For the text-containing cell, return its midpoint in (X, Y) coordinate format. 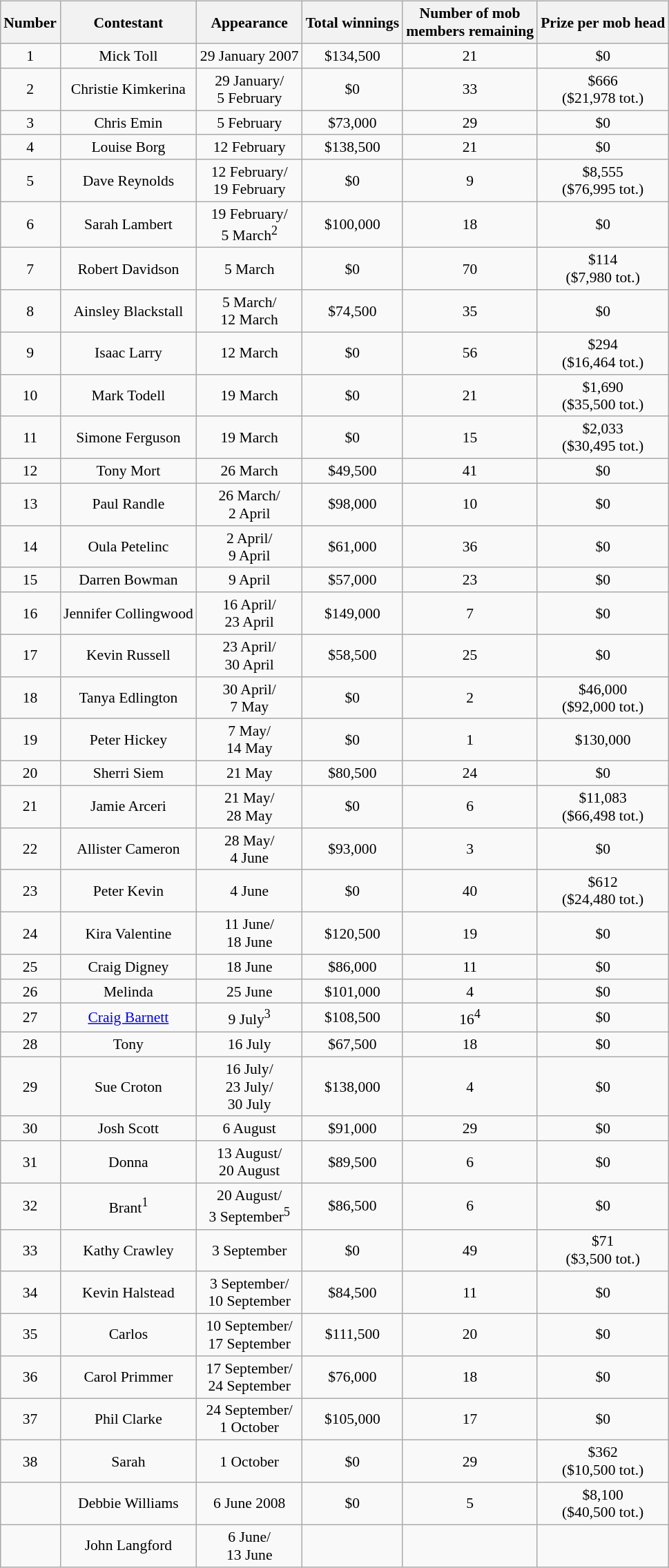
12 February/19 February (250, 181)
8 (30, 311)
Mick Toll (128, 56)
$134,500 (353, 56)
$100,000 (353, 225)
28 (30, 1044)
27 (30, 1017)
12 February (250, 147)
41 (469, 471)
$612($24,480 tot.) (603, 890)
$80,500 (353, 774)
16 (30, 613)
3 September (250, 1251)
Debbie Williams (128, 1503)
Josh Scott (128, 1128)
Melinda (128, 991)
$76,000 (353, 1376)
$362($10,500 tot.) (603, 1462)
$58,500 (353, 656)
Brant1 (128, 1206)
$138,500 (353, 147)
$11,083($66,498 tot.) (603, 806)
26 March (250, 471)
$149,000 (353, 613)
John Langford (128, 1546)
$2,033($30,495 tot.) (603, 438)
Ainsley Blackstall (128, 311)
22 (30, 849)
$84,500 (353, 1292)
Sarah (128, 1462)
13 (30, 504)
21 May/28 May (250, 806)
$49,500 (353, 471)
16 April/23 April (250, 613)
$108,500 (353, 1017)
$101,000 (353, 991)
$8,555($76,995 tot.) (603, 181)
$120,500 (353, 933)
Darren Bowman (128, 580)
6 June/13 June (250, 1546)
3 September/10 September (250, 1292)
40 (469, 890)
16 July (250, 1044)
10 September/17 September (250, 1335)
$666($21,978 tot.) (603, 90)
24 September/1 October (250, 1419)
16 July/23 July/30 July (250, 1086)
29 January/5 February (250, 90)
$105,000 (353, 1419)
56 (469, 353)
Tony (128, 1044)
$89,500 (353, 1162)
Phil Clarke (128, 1419)
6 August (250, 1128)
13 August/20 August (250, 1162)
$86,000 (353, 967)
5 March/12 March (250, 311)
2 April/9 April (250, 547)
Oula Petelinc (128, 547)
$111,500 (353, 1335)
12 (30, 471)
Carol Primmer (128, 1376)
$138,000 (353, 1086)
$57,000 (353, 580)
Sue Croton (128, 1086)
$67,500 (353, 1044)
14 (30, 547)
70 (469, 269)
Robert Davidson (128, 269)
Simone Ferguson (128, 438)
Louise Borg (128, 147)
Isaac Larry (128, 353)
Number of mobmembers remaining (469, 22)
$130,000 (603, 740)
Donna (128, 1162)
$98,000 (353, 504)
Kevin Halstead (128, 1292)
Dave Reynolds (128, 181)
49 (469, 1251)
Craig Barnett (128, 1017)
Peter Hickey (128, 740)
5 February (250, 123)
Allister Cameron (128, 849)
Paul Randle (128, 504)
18 June (250, 967)
Total winnings (353, 22)
9 July3 (250, 1017)
$61,000 (353, 547)
$73,000 (353, 123)
$91,000 (353, 1128)
$1,690($35,500 tot.) (603, 395)
30 (30, 1128)
5 March (250, 269)
37 (30, 1419)
Number (30, 22)
32 (30, 1206)
Craig Digney (128, 967)
Jennifer Collingwood (128, 613)
Sherri Siem (128, 774)
Kevin Russell (128, 656)
164 (469, 1017)
$71($3,500 tot.) (603, 1251)
Christie Kimkerina (128, 90)
$294($16,464 tot.) (603, 353)
28 May/4 June (250, 849)
Mark Todell (128, 395)
11 June/18 June (250, 933)
6 June 2008 (250, 1503)
30 April/7 May (250, 697)
Kira Valentine (128, 933)
Appearance (250, 22)
26 March/2 April (250, 504)
$114($7,980 tot.) (603, 269)
Kathy Crawley (128, 1251)
Sarah Lambert (128, 225)
7 May/14 May (250, 740)
20 August/3 September5 (250, 1206)
12 March (250, 353)
Carlos (128, 1335)
$8,100($40,500 tot.) (603, 1503)
29 January 2007 (250, 56)
38 (30, 1462)
25 June (250, 991)
Tanya Edlington (128, 697)
1 October (250, 1462)
4 June (250, 890)
9 April (250, 580)
17 September/24 September (250, 1376)
Tony Mort (128, 471)
$46,000($92,000 tot.) (603, 697)
$74,500 (353, 311)
26 (30, 991)
19 February/5 March2 (250, 225)
34 (30, 1292)
Jamie Arceri (128, 806)
Chris Emin (128, 123)
$93,000 (353, 849)
$86,500 (353, 1206)
Prize per mob head (603, 22)
23 April/30 April (250, 656)
31 (30, 1162)
Contestant (128, 22)
21 May (250, 774)
Peter Kevin (128, 890)
